Determine the (x, y) coordinate at the center of the cell enclosing the given text.  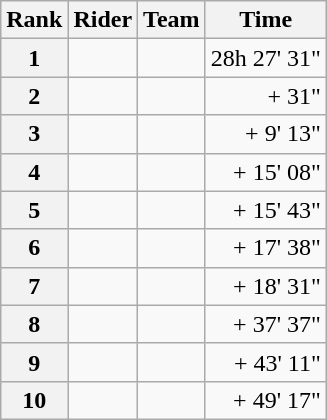
+ 37' 37" (266, 324)
4 (34, 172)
2 (34, 96)
+ 49' 17" (266, 400)
Team (172, 20)
+ 15' 08" (266, 172)
8 (34, 324)
+ 31" (266, 96)
9 (34, 362)
5 (34, 210)
+ 15' 43" (266, 210)
Rank (34, 20)
7 (34, 286)
+ 17' 38" (266, 248)
6 (34, 248)
Time (266, 20)
+ 18' 31" (266, 286)
1 (34, 58)
Rider (103, 20)
28h 27' 31" (266, 58)
3 (34, 134)
10 (34, 400)
+ 43' 11" (266, 362)
+ 9' 13" (266, 134)
